Detect which cell encompasses the target text, then output its [x, y] center coordinate. 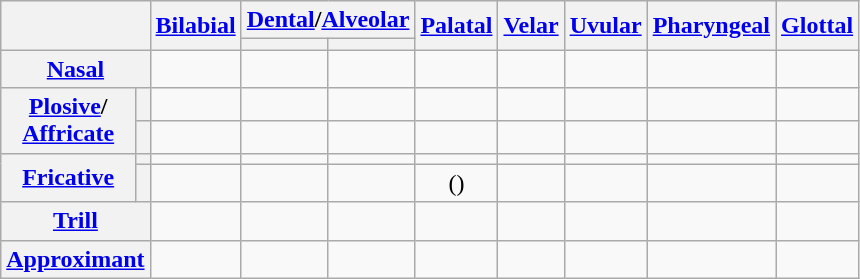
Dental/Alveolar [328, 20]
Nasal [76, 69]
Palatal [456, 26]
Trill [76, 221]
Glottal [818, 26]
Approximant [76, 259]
Bilabial [196, 26]
Fricative [68, 178]
Velar [531, 26]
Plosive/Affricate [68, 120]
() [456, 183]
Uvular [606, 26]
Pharyngeal [711, 26]
